Capture the cell that displays the provided text and extract its (x, y) central coordinate. 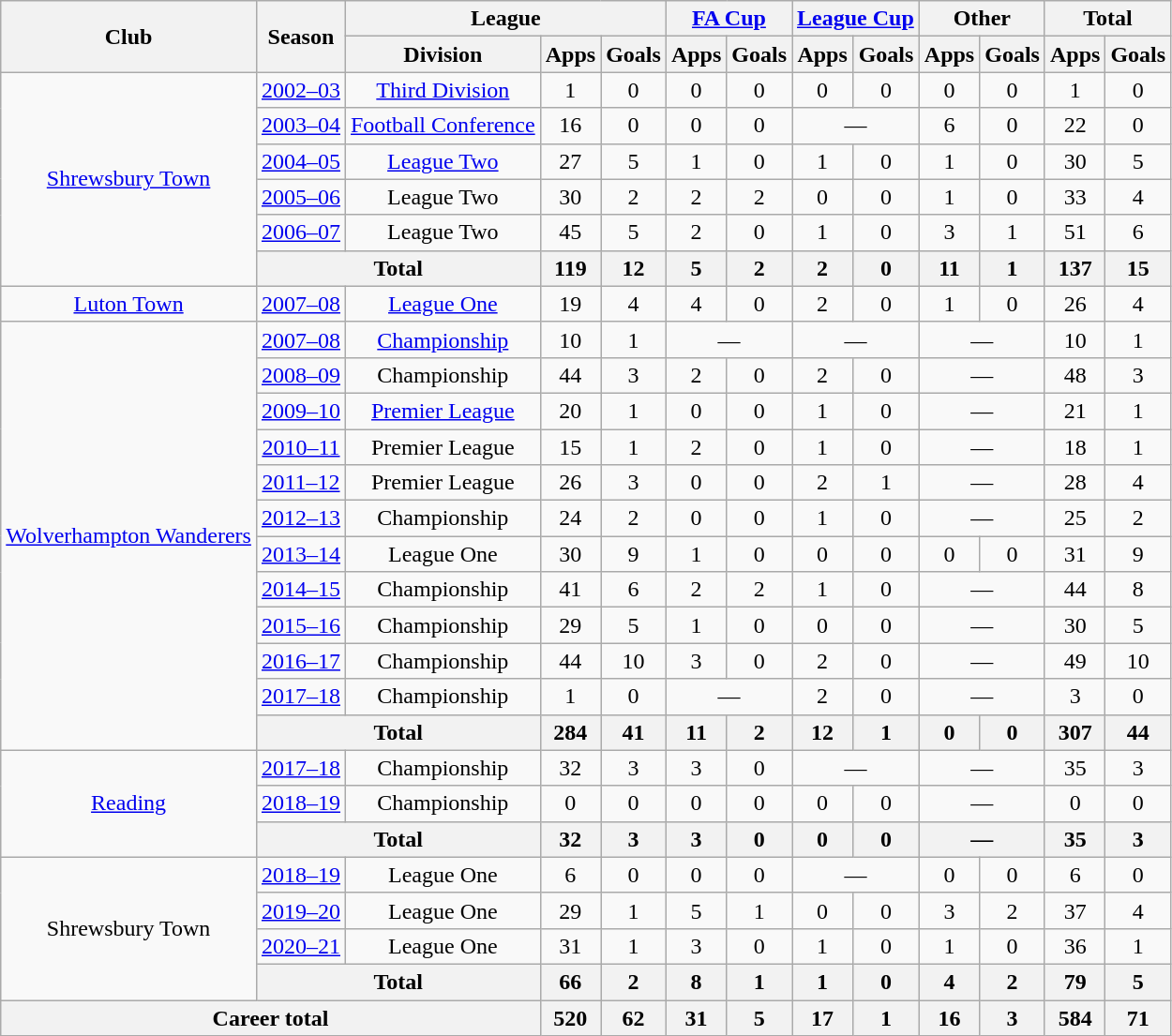
Reading (129, 803)
24 (570, 518)
League (505, 19)
Luton Town (129, 304)
21 (1074, 411)
2006–07 (300, 233)
49 (1074, 661)
51 (1074, 233)
71 (1138, 1017)
18 (1074, 447)
Season (300, 37)
League Cup (856, 19)
2019–20 (300, 910)
45 (570, 233)
137 (1074, 268)
25 (1074, 518)
Other (982, 19)
2002–03 (300, 90)
66 (570, 982)
119 (570, 268)
Career total (270, 1017)
22 (1074, 126)
584 (1074, 1017)
Third Division (443, 90)
2020–21 (300, 946)
2013–14 (300, 554)
2011–12 (300, 483)
2004–05 (300, 161)
79 (1074, 982)
2016–17 (300, 661)
36 (1074, 946)
37 (1074, 910)
48 (1074, 375)
2014–15 (300, 590)
20 (570, 411)
Football Conference (443, 126)
2005–06 (300, 197)
2010–11 (300, 447)
2015–16 (300, 625)
520 (570, 1017)
2003–04 (300, 126)
28 (1074, 483)
2008–09 (300, 375)
62 (634, 1017)
307 (1074, 732)
17 (823, 1017)
33 (1074, 197)
FA Cup (729, 19)
Club (129, 37)
27 (570, 161)
284 (570, 732)
Division (443, 54)
2012–13 (300, 518)
2009–10 (300, 411)
19 (570, 304)
Wolverhampton Wanderers (129, 536)
